Scan for the cell matching the given text and deliver its (X, Y) coordinate at center. 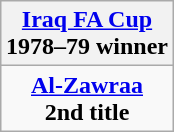
Iraq FA Cup1978–79 winner (86, 34)
Al-Zawraa2nd title (86, 98)
